Capture the cell that displays the provided text and extract its [x, y] central coordinate. 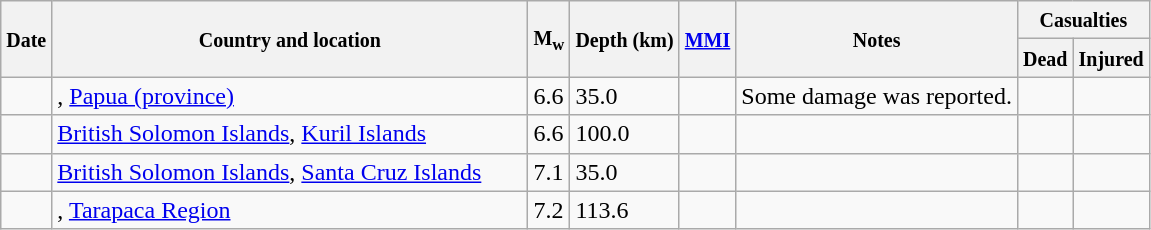
, Tarapaca Region [290, 210]
Depth (km) [624, 39]
Notes [877, 39]
Injured [1111, 58]
7.2 [549, 210]
Country and location [290, 39]
MMI [708, 39]
British Solomon Islands, Santa Cruz Islands [290, 172]
Date [26, 39]
, Papua (province) [290, 96]
113.6 [624, 210]
Dead [1045, 58]
100.0 [624, 134]
Casualties [1083, 20]
Some damage was reported. [877, 96]
Mw [549, 39]
British Solomon Islands, Kuril Islands [290, 134]
7.1 [549, 172]
